Locate the cell with the specified text and output its [x, y] center coordinate. 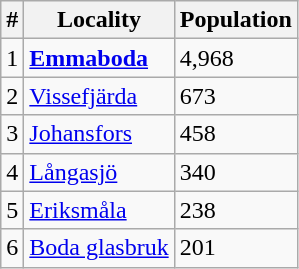
673 [236, 96]
6 [12, 248]
3 [12, 134]
Boda glasbruk [99, 248]
# [12, 20]
1 [12, 58]
340 [236, 172]
5 [12, 210]
Eriksmåla [99, 210]
Vissefjärda [99, 96]
238 [236, 210]
Långasjö [99, 172]
201 [236, 248]
4,968 [236, 58]
Johansfors [99, 134]
Population [236, 20]
2 [12, 96]
4 [12, 172]
Emmaboda [99, 58]
458 [236, 134]
Locality [99, 20]
